From the cell containing the given text, extract its center point as (X, Y) coordinate. 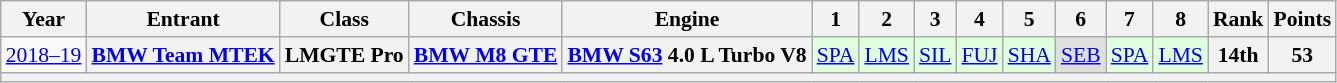
SHA (1030, 55)
2 (886, 19)
Year (44, 19)
LMGTE Pro (344, 55)
3 (936, 19)
Chassis (486, 19)
1 (836, 19)
Entrant (182, 19)
14th (1238, 55)
Rank (1238, 19)
8 (1180, 19)
FUJ (979, 55)
Engine (686, 19)
2018–19 (44, 55)
Class (344, 19)
7 (1130, 19)
53 (1302, 55)
5 (1030, 19)
SEB (1081, 55)
SIL (936, 55)
BMW S63 4.0 L Turbo V8 (686, 55)
BMW Team MTEK (182, 55)
4 (979, 19)
BMW M8 GTE (486, 55)
6 (1081, 19)
Points (1302, 19)
